Identify which cell holds the provided text, then report its [X, Y] central coordinate. 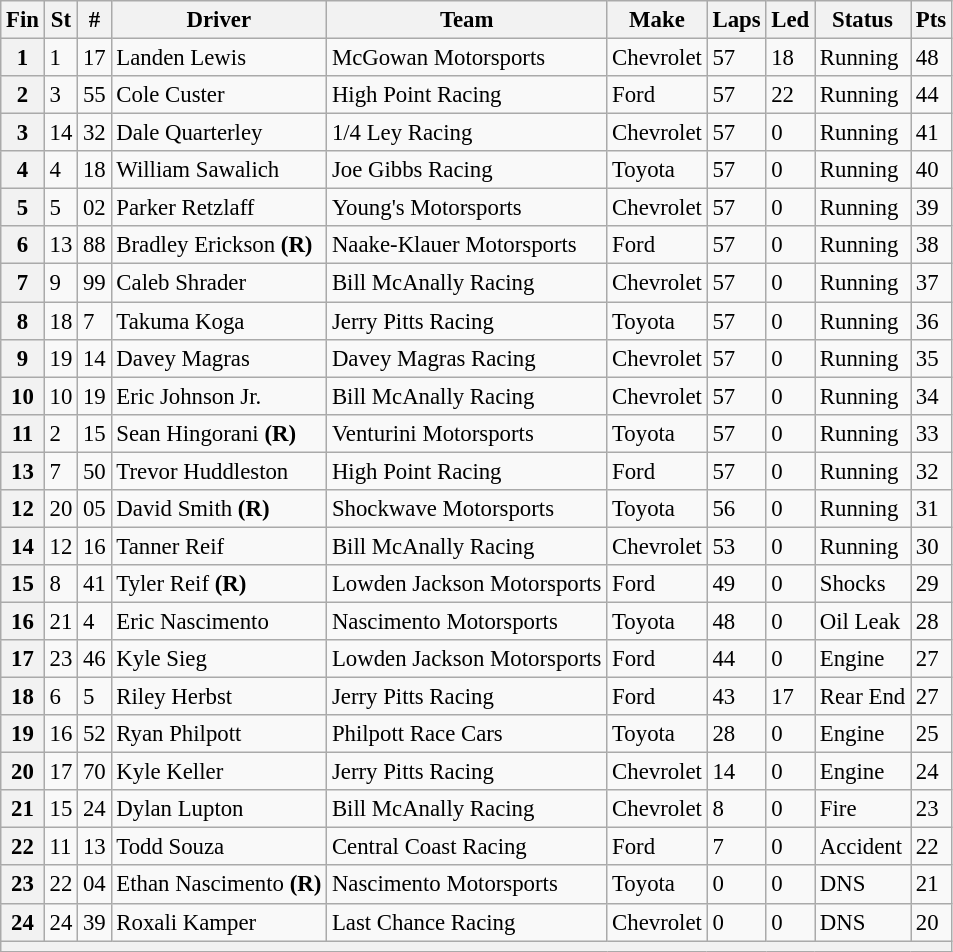
Status [862, 20]
52 [94, 734]
40 [930, 170]
1/4 Ley Racing [467, 133]
55 [94, 95]
Tyler Reif (R) [219, 584]
Central Coast Racing [467, 847]
Laps [736, 20]
34 [930, 396]
Naake-Klauer Motorsports [467, 245]
Sean Hingorani (R) [219, 433]
43 [736, 697]
Fin [23, 20]
37 [930, 283]
Shockwave Motorsports [467, 509]
99 [94, 283]
Kyle Keller [219, 772]
Roxali Kamper [219, 922]
25 [930, 734]
# [94, 20]
88 [94, 245]
Riley Herbst [219, 697]
Todd Souza [219, 847]
Eric Nascimento [219, 621]
Pts [930, 20]
Shocks [862, 584]
Last Chance Racing [467, 922]
Trevor Huddleston [219, 471]
Oil Leak [862, 621]
Young's Motorsports [467, 208]
St [60, 20]
56 [736, 509]
Dylan Lupton [219, 809]
William Sawalich [219, 170]
Make [657, 20]
46 [94, 659]
Driver [219, 20]
McGowan Motorsports [467, 58]
Fire [862, 809]
33 [930, 433]
70 [94, 772]
Ryan Philpott [219, 734]
Parker Retzlaff [219, 208]
53 [736, 546]
Joe Gibbs Racing [467, 170]
Accident [862, 847]
30 [930, 546]
Takuma Koga [219, 321]
Eric Johnson Jr. [219, 396]
49 [736, 584]
Venturini Motorsports [467, 433]
31 [930, 509]
29 [930, 584]
04 [94, 885]
35 [930, 358]
Ethan Nascimento (R) [219, 885]
Kyle Sieg [219, 659]
Tanner Reif [219, 546]
38 [930, 245]
Philpott Race Cars [467, 734]
Led [790, 20]
David Smith (R) [219, 509]
Bradley Erickson (R) [219, 245]
Cole Custer [219, 95]
Team [467, 20]
36 [930, 321]
Caleb Shrader [219, 283]
Rear End [862, 697]
Landen Lewis [219, 58]
Dale Quarterley [219, 133]
05 [94, 509]
02 [94, 208]
Davey Magras Racing [467, 358]
50 [94, 471]
Davey Magras [219, 358]
